Capture the cell that displays the provided text and extract its [x, y] central coordinate. 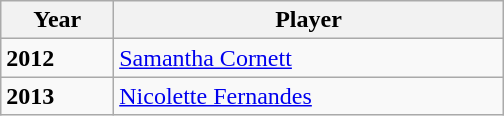
Nicolette Fernandes [309, 96]
Samantha Cornett [309, 58]
Year [58, 20]
2013 [58, 96]
Player [309, 20]
2012 [58, 58]
